Return the (X, Y) coordinate for the center point of the cell that contains the specified text.  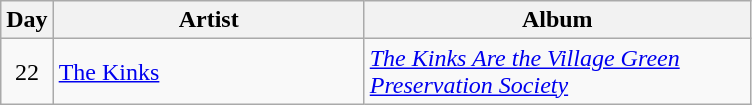
The Kinks Are the Village Green Preservation Society (557, 72)
Album (557, 20)
22 (27, 72)
The Kinks (208, 72)
Day (27, 20)
Artist (208, 20)
